Detect which cell encompasses the target text, then output its [x, y] center coordinate. 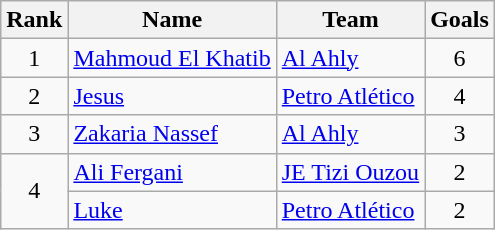
Luke [172, 210]
1 [34, 58]
Name [172, 20]
6 [460, 58]
Ali Fergani [172, 172]
Mahmoud El Khatib [172, 58]
JE Tizi Ouzou [350, 172]
Rank [34, 20]
Team [350, 20]
Goals [460, 20]
Jesus [172, 96]
Zakaria Nassef [172, 134]
